Provide the [x, y] coordinate of the cell's center where the given text is located.  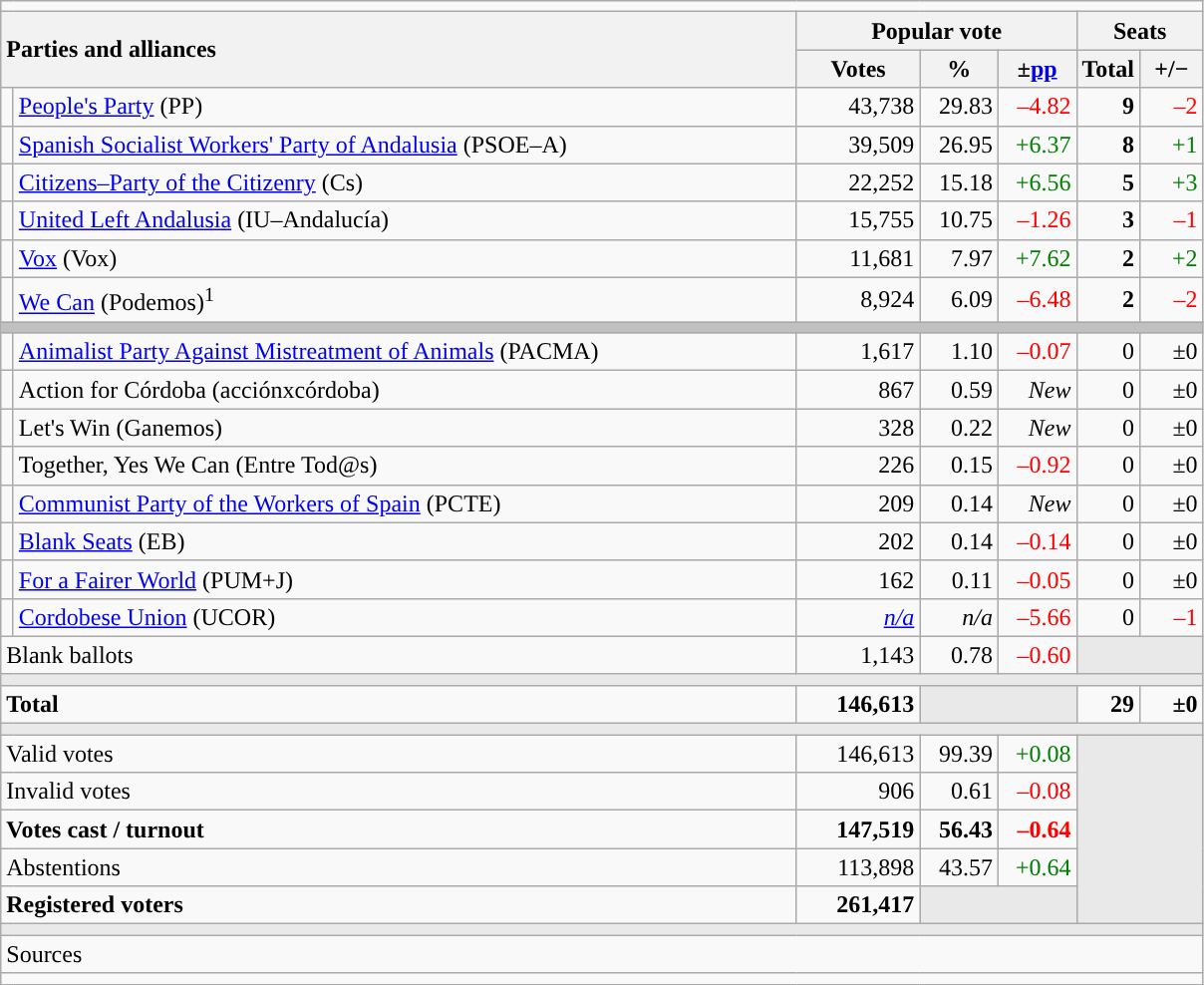
39,509 [858, 145]
7.97 [959, 258]
Valid votes [399, 754]
+1 [1172, 145]
Cordobese Union (UCOR) [405, 617]
Registered voters [399, 905]
202 [858, 541]
+2 [1172, 258]
United Left Andalusia (IU–Andalucía) [405, 220]
–0.08 [1037, 792]
15.18 [959, 182]
113,898 [858, 867]
Let's Win (Ganemos) [405, 428]
–6.48 [1037, 299]
Communist Party of the Workers of Spain (PCTE) [405, 503]
–0.64 [1037, 829]
867 [858, 390]
0.59 [959, 390]
+/− [1172, 69]
Animalist Party Against Mistreatment of Animals (PACMA) [405, 352]
6.09 [959, 299]
Seats [1140, 31]
8,924 [858, 299]
Abstentions [399, 867]
+0.08 [1037, 754]
Invalid votes [399, 792]
22,252 [858, 182]
+3 [1172, 182]
Blank ballots [399, 655]
–0.14 [1037, 541]
3 [1108, 220]
0.15 [959, 466]
+6.37 [1037, 145]
99.39 [959, 754]
Votes cast / turnout [399, 829]
+7.62 [1037, 258]
162 [858, 579]
10.75 [959, 220]
328 [858, 428]
–0.05 [1037, 579]
Votes [858, 69]
8 [1108, 145]
1.10 [959, 352]
5 [1108, 182]
0.61 [959, 792]
Action for Córdoba (acciónxcórdoba) [405, 390]
For a Fairer World (PUM+J) [405, 579]
–5.66 [1037, 617]
–1.26 [1037, 220]
±pp [1037, 69]
–0.92 [1037, 466]
–0.07 [1037, 352]
29.83 [959, 107]
9 [1108, 107]
Citizens–Party of the Citizenry (Cs) [405, 182]
+6.56 [1037, 182]
Popular vote [937, 31]
226 [858, 466]
0.78 [959, 655]
0.22 [959, 428]
% [959, 69]
+0.64 [1037, 867]
1,143 [858, 655]
Sources [602, 954]
Parties and alliances [399, 50]
147,519 [858, 829]
1,617 [858, 352]
11,681 [858, 258]
209 [858, 503]
People's Party (PP) [405, 107]
–4.82 [1037, 107]
906 [858, 792]
26.95 [959, 145]
15,755 [858, 220]
Vox (Vox) [405, 258]
43.57 [959, 867]
43,738 [858, 107]
56.43 [959, 829]
We Can (Podemos)1 [405, 299]
Spanish Socialist Workers' Party of Andalusia (PSOE–A) [405, 145]
–0.60 [1037, 655]
0.11 [959, 579]
29 [1108, 704]
Blank Seats (EB) [405, 541]
Together, Yes We Can (Entre Tod@s) [405, 466]
261,417 [858, 905]
